Provide the (x, y) coordinate of the cell's center where the given text is located.  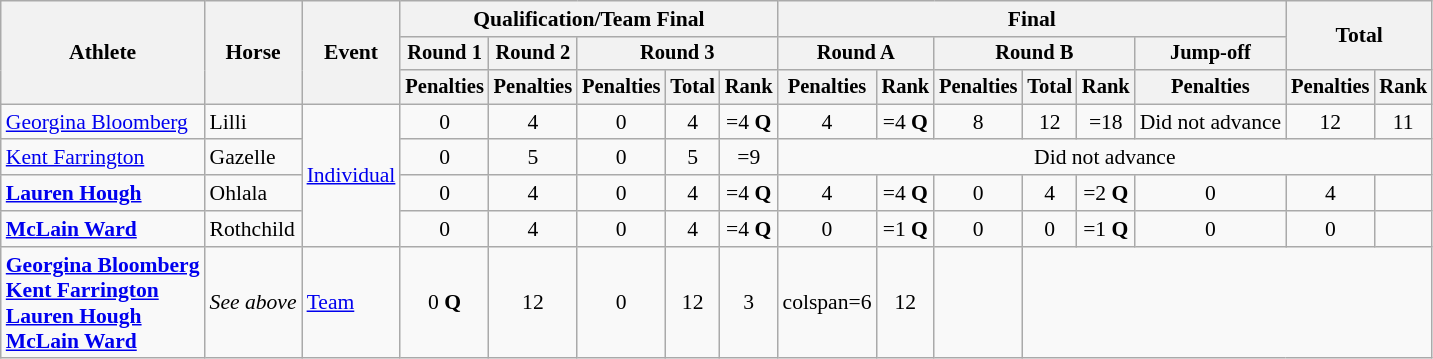
=9 (749, 158)
See above (254, 303)
=2 Q (1106, 193)
Georgina BloombergKent FarringtonLauren HoughMcLain Ward (103, 303)
colspan=6 (826, 303)
Individual (352, 175)
Round B (1034, 54)
Ohlala (254, 193)
Round 2 (533, 54)
Qualification/Team Final (588, 19)
Jump-off (1211, 54)
0 Q (444, 303)
Gazelle (254, 158)
Athlete (103, 52)
11 (1403, 122)
Lilli (254, 122)
Team (352, 303)
Rothchild (254, 229)
Event (352, 52)
McLain Ward (103, 229)
Round A (856, 54)
8 (978, 122)
Kent Farrington (103, 158)
Georgina Bloomberg (103, 122)
Horse (254, 52)
Final (1032, 19)
Lauren Hough (103, 193)
Round 3 (677, 54)
Round 1 (444, 54)
=18 (1106, 122)
3 (749, 303)
